Identify which cell holds the provided text, then report its (x, y) central coordinate. 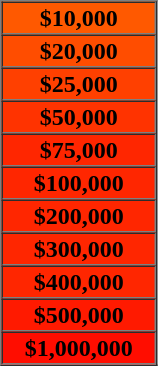
$400,000 (79, 282)
$50,000 (79, 116)
$20,000 (79, 50)
$25,000 (79, 84)
$1,000,000 (79, 348)
$500,000 (79, 314)
$100,000 (79, 182)
$75,000 (79, 150)
$300,000 (79, 248)
$200,000 (79, 216)
$10,000 (79, 18)
